Return (x, y) of the center of cell containing provided text 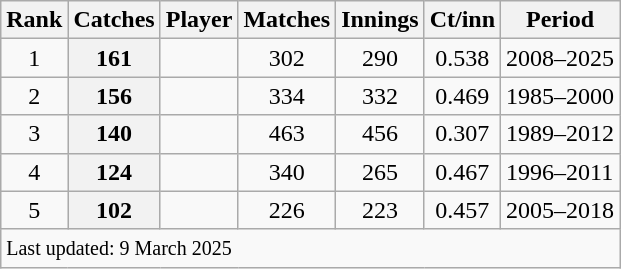
4 (34, 172)
0.457 (462, 210)
5 (34, 210)
223 (380, 210)
1996–2011 (560, 172)
1985–2000 (560, 96)
332 (380, 96)
1989–2012 (560, 134)
Matches (287, 20)
124 (114, 172)
340 (287, 172)
226 (287, 210)
456 (380, 134)
2005–2018 (560, 210)
Period (560, 20)
140 (114, 134)
Rank (34, 20)
161 (114, 58)
0.469 (462, 96)
Player (199, 20)
156 (114, 96)
1 (34, 58)
0.538 (462, 58)
2008–2025 (560, 58)
102 (114, 210)
0.467 (462, 172)
334 (287, 96)
2 (34, 96)
302 (287, 58)
3 (34, 134)
265 (380, 172)
0.307 (462, 134)
Catches (114, 20)
463 (287, 134)
Last updated: 9 March 2025 (310, 248)
Innings (380, 20)
290 (380, 58)
Ct/inn (462, 20)
